Find where the given text appears and provide that cell's center as (x, y) coordinate. 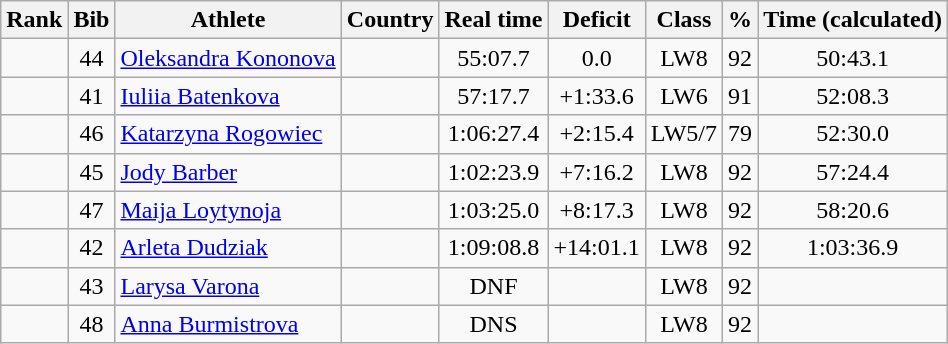
Time (calculated) (853, 20)
42 (92, 248)
DNS (494, 324)
41 (92, 96)
47 (92, 210)
Katarzyna Rogowiec (228, 134)
Arleta Dudziak (228, 248)
44 (92, 58)
57:17.7 (494, 96)
1:03:25.0 (494, 210)
Maija Loytynoja (228, 210)
1:02:23.9 (494, 172)
50:43.1 (853, 58)
LW5/7 (684, 134)
45 (92, 172)
Iuliia Batenkova (228, 96)
79 (740, 134)
LW6 (684, 96)
+1:33.6 (596, 96)
91 (740, 96)
% (740, 20)
+14:01.1 (596, 248)
0.0 (596, 58)
58:20.6 (853, 210)
Larysa Varona (228, 286)
Country (390, 20)
55:07.7 (494, 58)
52:30.0 (853, 134)
Jody Barber (228, 172)
Anna Burmistrova (228, 324)
52:08.3 (853, 96)
1:09:08.8 (494, 248)
1:03:36.9 (853, 248)
Bib (92, 20)
Rank (34, 20)
+2:15.4 (596, 134)
Oleksandra Kononova (228, 58)
DNF (494, 286)
+7:16.2 (596, 172)
57:24.4 (853, 172)
+8:17.3 (596, 210)
Athlete (228, 20)
Deficit (596, 20)
Real time (494, 20)
1:06:27.4 (494, 134)
48 (92, 324)
43 (92, 286)
Class (684, 20)
46 (92, 134)
